Determine the [X, Y] coordinate at the center of the cell enclosing the given text.  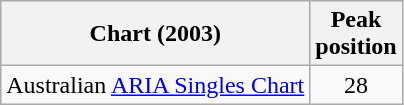
Peakposition [356, 34]
28 [356, 85]
Chart (2003) [156, 34]
Australian ARIA Singles Chart [156, 85]
